Identify which cell holds the provided text, then report its (X, Y) central coordinate. 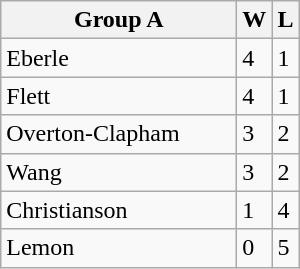
Christianson (119, 210)
0 (254, 248)
L (286, 20)
Wang (119, 172)
Eberle (119, 58)
Flett (119, 96)
Overton-Clapham (119, 134)
Group A (119, 20)
W (254, 20)
Lemon (119, 248)
5 (286, 248)
